Pinpoint the cell where the given text exists, returning its [X, Y] midpoint coordinate. 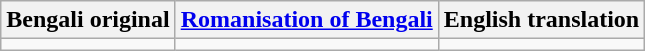
Romanisation of Bengali [306, 20]
Bengali original [88, 20]
English translation [541, 20]
